Pinpoint the cell where the given text exists, returning its (x, y) midpoint coordinate. 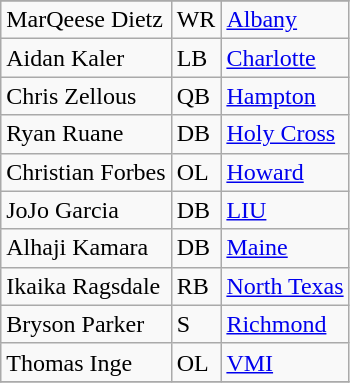
Ikaika Ragsdale (86, 286)
Hampton (285, 96)
VMI (285, 362)
Christian Forbes (86, 172)
Bryson Parker (86, 324)
WR (196, 20)
S (196, 324)
Aidan Kaler (86, 58)
LB (196, 58)
JoJo Garcia (86, 210)
QB (196, 96)
MarQeese Dietz (86, 20)
Thomas Inge (86, 362)
Ryan Ruane (86, 134)
Alhaji Kamara (86, 248)
Chris Zellous (86, 96)
Charlotte (285, 58)
LIU (285, 210)
Howard (285, 172)
Richmond (285, 324)
North Texas (285, 286)
Albany (285, 20)
RB (196, 286)
Holy Cross (285, 134)
Maine (285, 248)
